Return [x, y] of the center of cell containing provided text 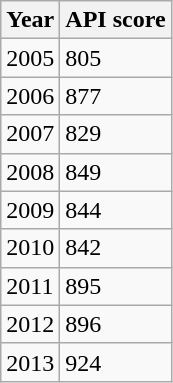
2013 [30, 362]
805 [116, 58]
API score [116, 20]
849 [116, 172]
829 [116, 134]
2010 [30, 248]
Year [30, 20]
2011 [30, 286]
2012 [30, 324]
2007 [30, 134]
2009 [30, 210]
844 [116, 210]
2006 [30, 96]
895 [116, 286]
896 [116, 324]
924 [116, 362]
842 [116, 248]
2008 [30, 172]
2005 [30, 58]
877 [116, 96]
